Find where the given text appears and provide that cell's center as [x, y] coordinate. 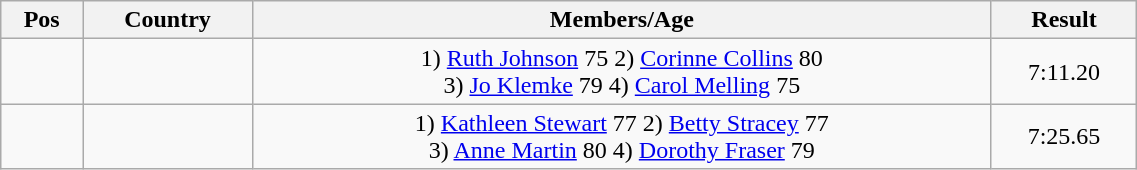
Result [1064, 20]
Members/Age [622, 20]
7:25.65 [1064, 136]
1) Kathleen Stewart 77 2) Betty Stracey 773) Anne Martin 80 4) Dorothy Fraser 79 [622, 136]
7:11.20 [1064, 72]
1) Ruth Johnson 75 2) Corinne Collins 803) Jo Klemke 79 4) Carol Melling 75 [622, 72]
Country [168, 20]
Pos [42, 20]
